Find where the given text appears and provide that cell's center as (x, y) coordinate. 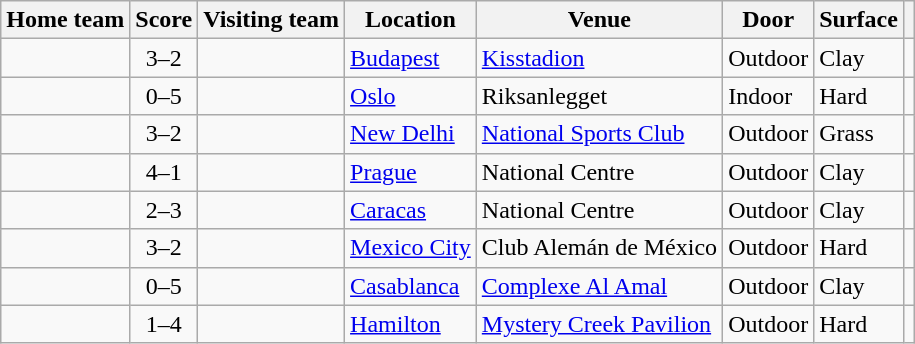
Oslo (411, 96)
Grass (859, 134)
Venue (599, 20)
Home team (66, 20)
New Delhi (411, 134)
2–3 (164, 210)
Complexe Al Amal (599, 286)
Kisstadion (599, 58)
Score (164, 20)
National Sports Club (599, 134)
1–4 (164, 324)
Casablanca (411, 286)
4–1 (164, 172)
Caracas (411, 210)
Club Alemán de México (599, 248)
Budapest (411, 58)
Indoor (768, 96)
Hamilton (411, 324)
Mystery Creek Pavilion (599, 324)
Visiting team (272, 20)
Surface (859, 20)
Riksanlegget (599, 96)
Prague (411, 172)
Location (411, 20)
Mexico City (411, 248)
Door (768, 20)
